Extract the (X, Y) coordinate from the center of the cell holding the provided text.  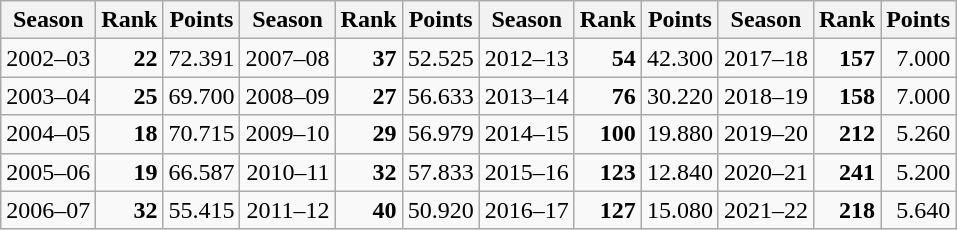
50.920 (440, 210)
2013–14 (526, 96)
29 (368, 134)
127 (608, 210)
5.260 (918, 134)
241 (846, 172)
2020–21 (766, 172)
42.300 (680, 58)
2017–18 (766, 58)
70.715 (202, 134)
157 (846, 58)
5.200 (918, 172)
72.391 (202, 58)
27 (368, 96)
15.080 (680, 210)
2019–20 (766, 134)
69.700 (202, 96)
52.525 (440, 58)
2003–04 (48, 96)
2006–07 (48, 210)
218 (846, 210)
25 (130, 96)
19 (130, 172)
2004–05 (48, 134)
2010–11 (288, 172)
76 (608, 96)
2021–22 (766, 210)
40 (368, 210)
5.640 (918, 210)
2008–09 (288, 96)
2007–08 (288, 58)
123 (608, 172)
2005–06 (48, 172)
212 (846, 134)
2016–17 (526, 210)
2015–16 (526, 172)
18 (130, 134)
2014–15 (526, 134)
37 (368, 58)
2012–13 (526, 58)
100 (608, 134)
2009–10 (288, 134)
66.587 (202, 172)
56.979 (440, 134)
19.880 (680, 134)
12.840 (680, 172)
57.833 (440, 172)
2011–12 (288, 210)
54 (608, 58)
55.415 (202, 210)
2018–19 (766, 96)
158 (846, 96)
22 (130, 58)
2002–03 (48, 58)
56.633 (440, 96)
30.220 (680, 96)
